Find where the given text appears and provide that cell's center as [x, y] coordinate. 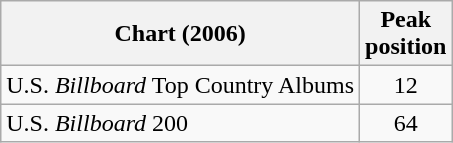
Chart (2006) [180, 34]
Peakposition [406, 34]
12 [406, 85]
U.S. Billboard Top Country Albums [180, 85]
64 [406, 123]
U.S. Billboard 200 [180, 123]
